For the text-containing cell, return its midpoint in (X, Y) coordinate format. 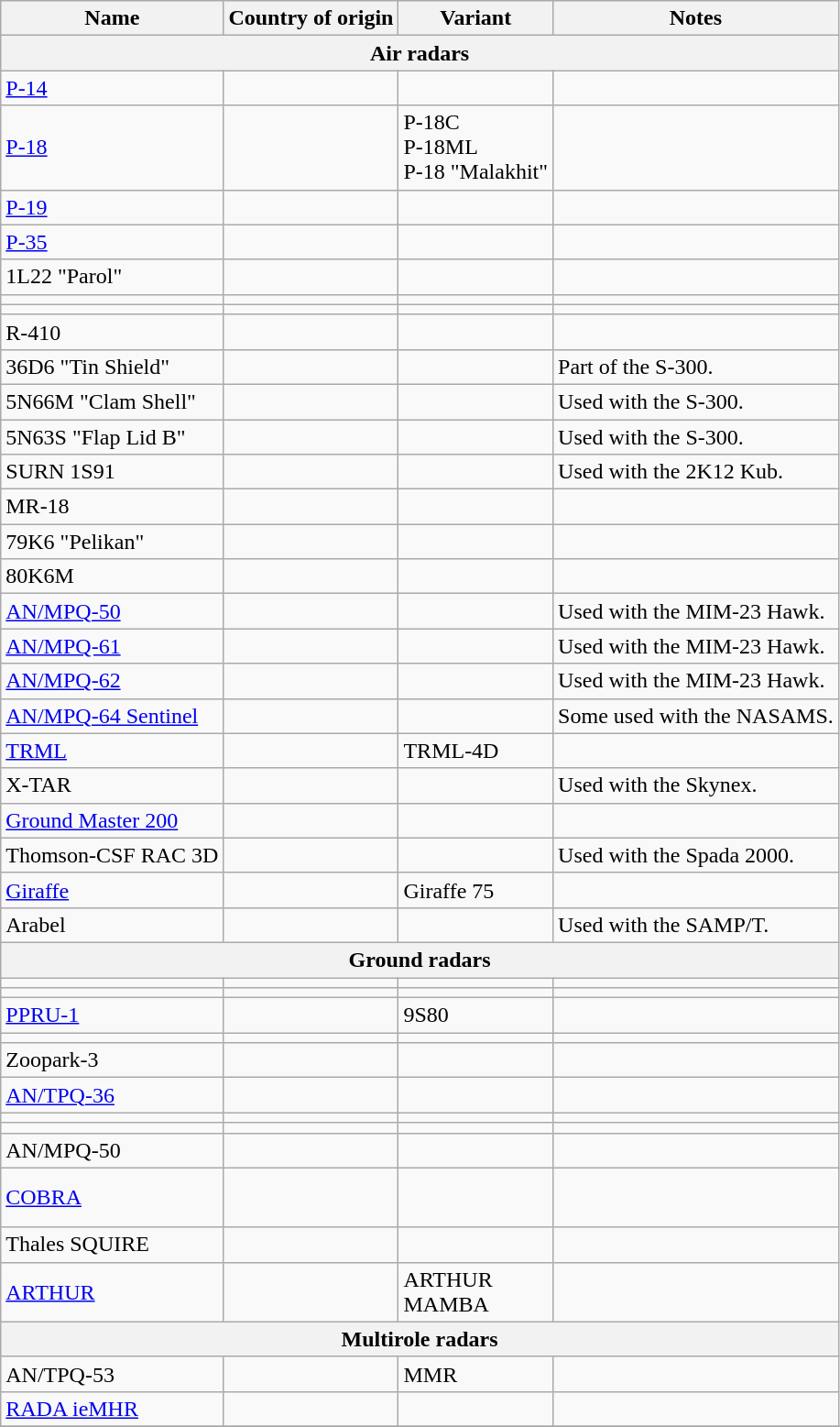
Notes (696, 18)
Country of origin (311, 18)
RADA ieMHR (112, 1409)
P-18 (112, 148)
R-410 (112, 332)
Multirole radars (420, 1339)
Used with the 2K12 Kub. (696, 472)
SURN 1S91 (112, 472)
TRML-4D (476, 751)
P-35 (112, 242)
ARTHURMAMBA (476, 1292)
Ground Master 200 (112, 820)
Some used with the NASAMS. (696, 716)
Used with the SAMP/T. (696, 925)
COBRA (112, 1197)
Used with the Spada 2000. (696, 855)
AN/MPQ-64 Sentinel (112, 716)
Part of the S-300. (696, 367)
Name (112, 18)
9S80 (476, 1015)
AN/MPQ-61 (112, 646)
X-TAR (112, 785)
TRML (112, 751)
Variant (476, 18)
Zoopark-3 (112, 1060)
P-18CP-18MLP-18 "Malakhit" (476, 148)
P-14 (112, 88)
ARTHUR (112, 1292)
Used with the Skynex. (696, 785)
Air radars (420, 53)
Giraffe (112, 890)
5N63S "Flap Lid B" (112, 437)
Thales SQUIRE (112, 1245)
AN/TPQ-53 (112, 1374)
AN/TPQ-36 (112, 1095)
Ground radars (420, 960)
Giraffe 75 (476, 890)
MMR (476, 1374)
1L22 "Parol" (112, 277)
P-19 (112, 207)
5N66M "Clam Shell" (112, 401)
Arabel (112, 925)
Thomson-CSF RAC 3D (112, 855)
80K6M (112, 576)
MR-18 (112, 507)
PPRU-1 (112, 1015)
AN/MPQ-62 (112, 681)
36D6 "Tin Shield" (112, 367)
79K6 "Pelikan" (112, 542)
